Output the [x, y] coordinate of the center of the cell containing the given text.  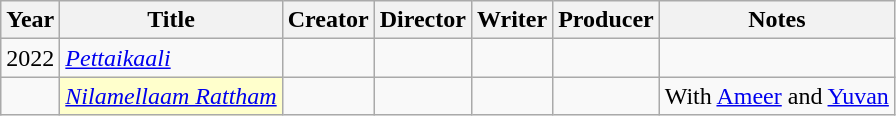
Nilamellaam Rattham [171, 96]
Notes [776, 20]
Writer [512, 20]
Title [171, 20]
Producer [606, 20]
2022 [30, 58]
Creator [328, 20]
Year [30, 20]
Pettaikaali [171, 58]
With Ameer and Yuvan [776, 96]
Director [422, 20]
